Pinpoint the cell where the given text exists, returning its (x, y) midpoint coordinate. 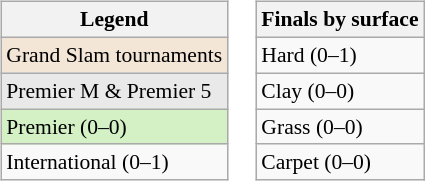
Hard (0–1) (340, 55)
Clay (0–0) (340, 91)
Grand Slam tournaments (114, 55)
Premier (0–0) (114, 127)
Legend (114, 20)
Grass (0–0) (340, 127)
International (0–1) (114, 162)
Carpet (0–0) (340, 162)
Premier M & Premier 5 (114, 91)
Finals by surface (340, 20)
